Locate the cell with the specified text and output its (X, Y) center coordinate. 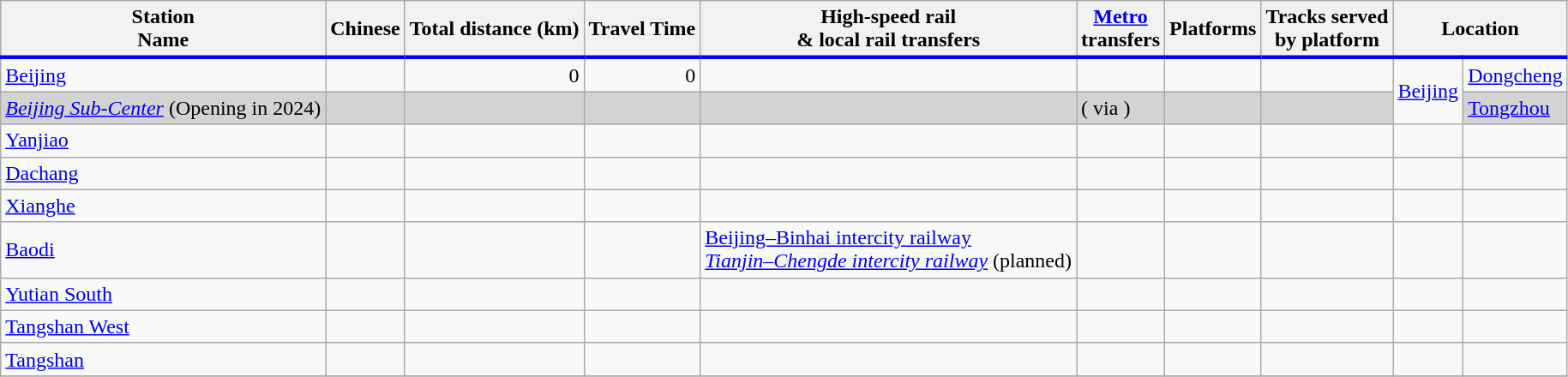
Dachang (163, 173)
( via ) (1121, 108)
Total distance (km) (494, 29)
StationName (163, 29)
Tangshan West (163, 326)
Tangshan (163, 359)
Tongzhou (1516, 108)
Yanjiao (163, 141)
Xianghe (163, 206)
Location (1480, 29)
Beijing Sub-Center (Opening in 2024) (163, 108)
Tracks servedby platform (1327, 29)
Dongcheng (1516, 75)
Baodi (163, 250)
Yutian South (163, 294)
Travel Time (642, 29)
Chinese (365, 29)
Platforms (1213, 29)
Metrotransfers (1121, 29)
High-speed rail& local rail transfers (888, 29)
Beijing–Binhai intercity railwayTianjin–Chengde intercity railway (planned) (888, 250)
